Return the (X, Y) coordinate for the center point of the cell that contains the specified text.  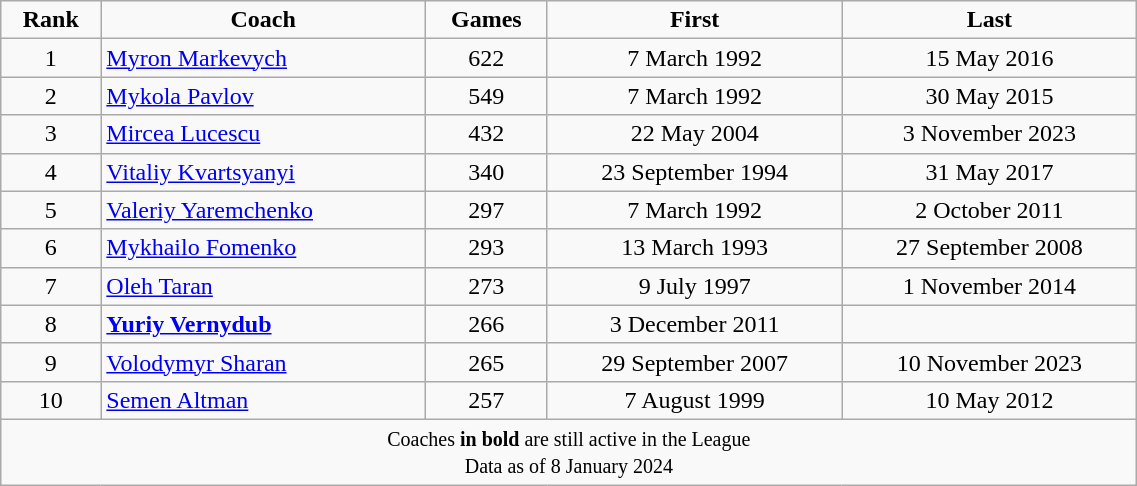
Volodymyr Sharan (264, 362)
9 July 1997 (694, 286)
8 (51, 324)
7 (51, 286)
Mykhailo Fomenko (264, 248)
340 (486, 172)
432 (486, 134)
3 November 2023 (990, 134)
Games (486, 20)
10 May 2012 (990, 400)
293 (486, 248)
Mykola Pavlov (264, 96)
5 (51, 210)
297 (486, 210)
22 May 2004 (694, 134)
Yuriy Vernydub (264, 324)
13 March 1993 (694, 248)
7 August 1999 (694, 400)
Mircea Lucescu (264, 134)
Semen Altman (264, 400)
Vitaliy Kvartsyanyi (264, 172)
First (694, 20)
29 September 2007 (694, 362)
23 September 1994 (694, 172)
30 May 2015 (990, 96)
Coach (264, 20)
Last (990, 20)
6 (51, 248)
31 May 2017 (990, 172)
265 (486, 362)
27 September 2008 (990, 248)
Coaches in bold are still active in the LeagueData as of 8 January 2024 (569, 452)
622 (486, 58)
266 (486, 324)
Oleh Taran (264, 286)
Myron Markevych (264, 58)
10 November 2023 (990, 362)
257 (486, 400)
10 (51, 400)
9 (51, 362)
549 (486, 96)
4 (51, 172)
Rank (51, 20)
1 November 2014 (990, 286)
1 (51, 58)
Valeriy Yaremchenko (264, 210)
3 (51, 134)
3 December 2011 (694, 324)
2 (51, 96)
273 (486, 286)
2 October 2011 (990, 210)
15 May 2016 (990, 58)
